Locate the cell with the specified text and output its [X, Y] center coordinate. 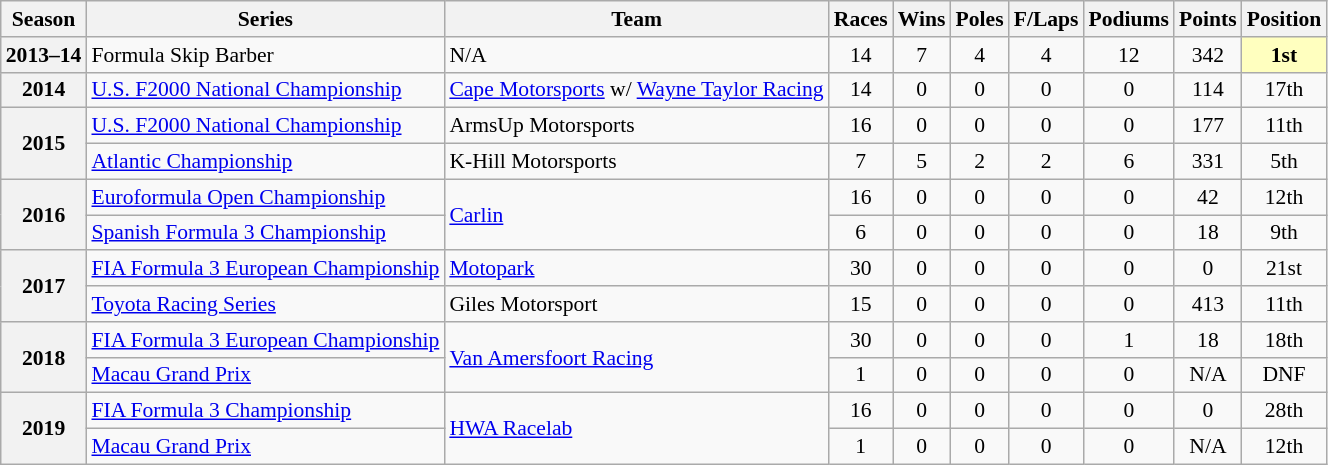
2016 [44, 214]
Atlantic Championship [265, 162]
5 [922, 162]
9th [1284, 233]
342 [1208, 55]
Wins [922, 19]
2014 [44, 90]
Van Amersfoort Racing [636, 358]
2013–14 [44, 55]
Giles Motorsport [636, 304]
15 [861, 304]
FIA Formula 3 Championship [265, 411]
28th [1284, 411]
DNF [1284, 375]
2018 [44, 358]
1st [1284, 55]
413 [1208, 304]
2017 [44, 286]
Series [265, 19]
18th [1284, 340]
K-Hill Motorsports [636, 162]
Points [1208, 19]
Races [861, 19]
2015 [44, 144]
331 [1208, 162]
Podiums [1130, 19]
Season [44, 19]
HWA Racelab [636, 428]
2019 [44, 428]
114 [1208, 90]
12 [1130, 55]
Spanish Formula 3 Championship [265, 233]
17th [1284, 90]
Team [636, 19]
F/Laps [1046, 19]
Euroformula Open Championship [265, 197]
ArmsUp Motorsports [636, 126]
21st [1284, 269]
5th [1284, 162]
42 [1208, 197]
Motopark [636, 269]
Carlin [636, 214]
Position [1284, 19]
Poles [980, 19]
Cape Motorsports w/ Wayne Taylor Racing [636, 90]
Toyota Racing Series [265, 304]
177 [1208, 126]
Formula Skip Barber [265, 55]
